From the cell containing the given text, extract its center point as [X, Y] coordinate. 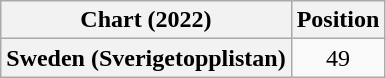
Chart (2022) [146, 20]
Sweden (Sverigetopplistan) [146, 58]
49 [338, 58]
Position [338, 20]
